Pinpoint the cell where the given text exists, returning its [X, Y] midpoint coordinate. 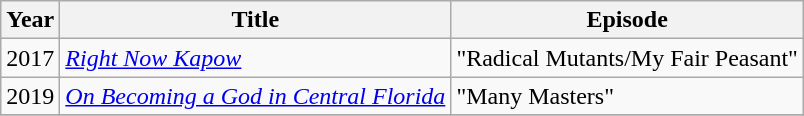
On Becoming a God in Central Florida [256, 96]
"Radical Mutants/My Fair Peasant" [628, 58]
"Many Masters" [628, 96]
Title [256, 20]
2017 [30, 58]
Episode [628, 20]
2019 [30, 96]
Year [30, 20]
Right Now Kapow [256, 58]
